Pinpoint the cell where the given text exists, returning its (x, y) midpoint coordinate. 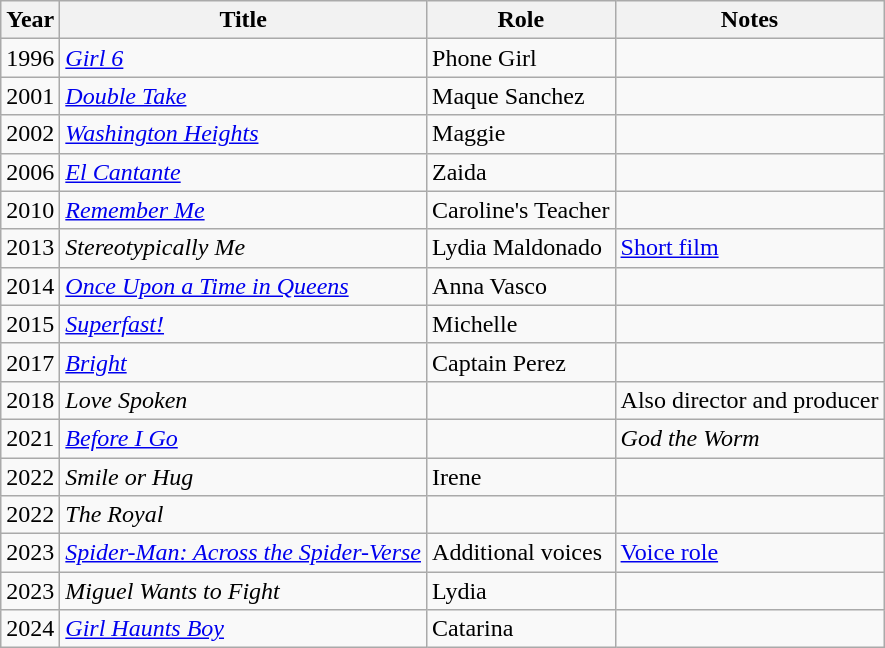
2014 (30, 286)
2015 (30, 324)
2006 (30, 172)
God the Worm (750, 438)
2017 (30, 362)
Also director and producer (750, 400)
2024 (30, 629)
Maque Sanchez (522, 96)
2013 (30, 248)
Remember Me (244, 210)
Caroline's Teacher (522, 210)
Bright (244, 362)
Once Upon a Time in Queens (244, 286)
Year (30, 20)
Before I Go (244, 438)
2021 (30, 438)
2002 (30, 134)
Zaida (522, 172)
Title (244, 20)
2001 (30, 96)
Stereotypically Me (244, 248)
Washington Heights (244, 134)
Catarina (522, 629)
Role (522, 20)
Voice role (750, 553)
Irene (522, 477)
Maggie (522, 134)
Short film (750, 248)
Lydia Maldonado (522, 248)
The Royal (244, 515)
1996 (30, 58)
Double Take (244, 96)
Superfast! (244, 324)
2010 (30, 210)
Spider-Man: Across the Spider-Verse (244, 553)
Michelle (522, 324)
Additional voices (522, 553)
Miguel Wants to Fight (244, 591)
Captain Perez (522, 362)
Love Spoken (244, 400)
Smile or Hug (244, 477)
Girl 6 (244, 58)
Girl Haunts Boy (244, 629)
Lydia (522, 591)
Anna Vasco (522, 286)
El Cantante (244, 172)
2018 (30, 400)
Phone Girl (522, 58)
Notes (750, 20)
